From the cell containing the given text, extract its center point as (x, y) coordinate. 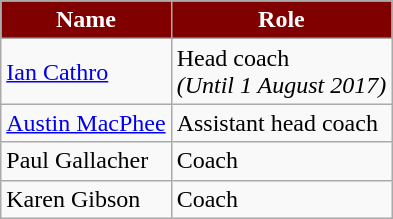
Ian Cathro (86, 72)
Austin MacPhee (86, 123)
Name (86, 20)
Paul Gallacher (86, 161)
Role (282, 20)
Assistant head coach (282, 123)
Karen Gibson (86, 199)
Head coach(Until 1 August 2017) (282, 72)
